From the cell containing the given text, extract its center point as [x, y] coordinate. 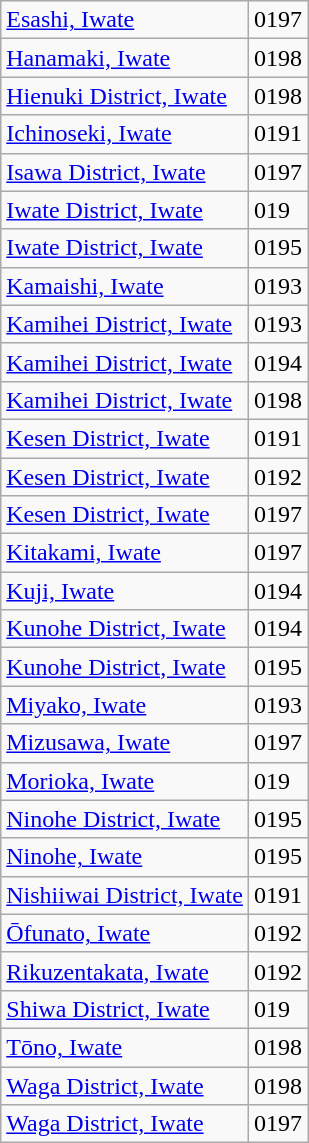
Ōfunato, Iwate [125, 933]
Tōno, Iwate [125, 1047]
Shiwa District, Iwate [125, 1009]
Nishiiwai District, Iwate [125, 895]
Rikuzentakata, Iwate [125, 971]
Kuji, Iwate [125, 591]
Esashi, Iwate [125, 20]
Ninohe District, Iwate [125, 819]
Kamaishi, Iwate [125, 286]
Mizusawa, Iwate [125, 743]
Ninohe, Iwate [125, 857]
Kitakami, Iwate [125, 553]
Hienuki District, Iwate [125, 96]
Isawa District, Iwate [125, 172]
Hanamaki, Iwate [125, 58]
Morioka, Iwate [125, 781]
Miyako, Iwate [125, 705]
Ichinoseki, Iwate [125, 134]
